Capture the cell that displays the provided text and extract its [x, y] central coordinate. 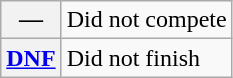
DNF [31, 58]
— [31, 20]
Did not compete [146, 20]
Did not finish [146, 58]
